Scan for the cell matching the given text and deliver its (x, y) coordinate at center. 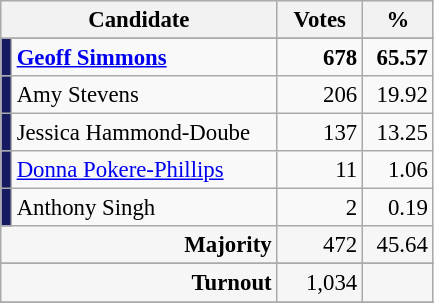
1,034 (320, 283)
11 (320, 170)
1.06 (398, 170)
Geoff Simmons (144, 58)
472 (320, 245)
Amy Stevens (144, 95)
Turnout (139, 283)
0.19 (398, 208)
137 (320, 133)
Anthony Singh (144, 208)
65.57 (398, 58)
Candidate (139, 20)
% (398, 20)
19.92 (398, 95)
Jessica Hammond-Doube (144, 133)
Majority (139, 245)
206 (320, 95)
Donna Pokere-Phillips (144, 170)
2 (320, 208)
45.64 (398, 245)
678 (320, 58)
13.25 (398, 133)
Votes (320, 20)
